Scan for the cell matching the given text and deliver its (X, Y) coordinate at center. 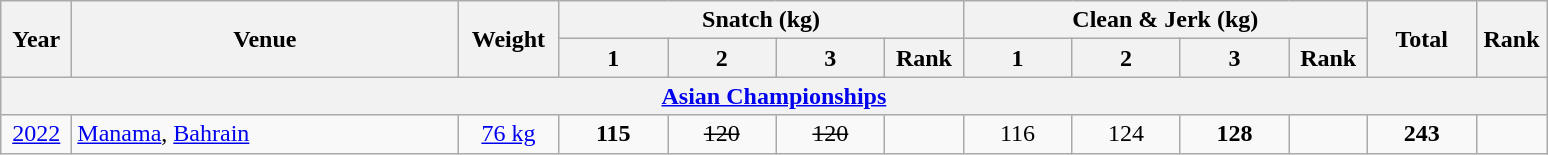
76 kg (508, 134)
Clean & Jerk (kg) (1165, 20)
124 (1126, 134)
Weight (508, 39)
Asian Championships (774, 96)
128 (1234, 134)
Venue (265, 39)
116 (1018, 134)
2022 (36, 134)
Year (36, 39)
Snatch (kg) (761, 20)
Manama, Bahrain (265, 134)
115 (614, 134)
243 (1422, 134)
Total (1422, 39)
